Determine the [X, Y] coordinate at the center of the cell enclosing the given text.  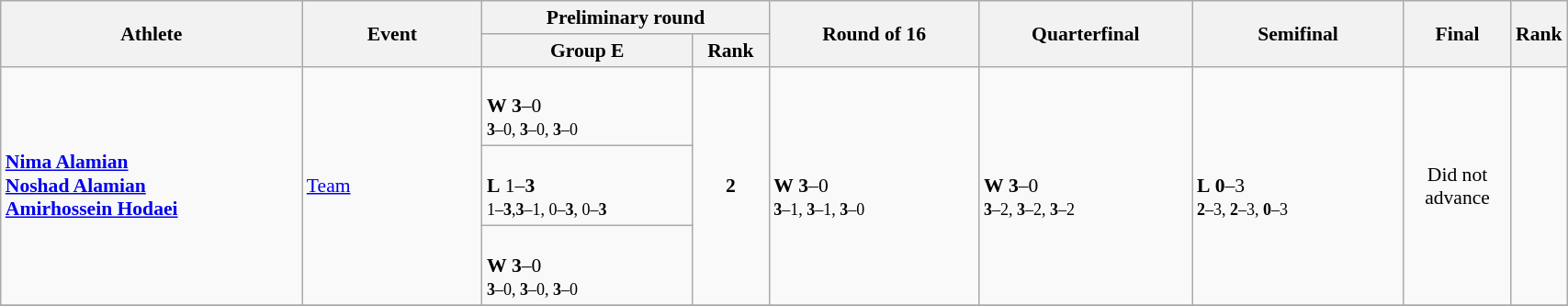
Event [392, 33]
Athlete [152, 33]
L 1–31–3,3–1, 0–3, 0–3 [588, 186]
Preliminary round [626, 17]
Semifinal [1298, 33]
Nima AlamianNoshad AlamianAmirhossein Hodaei [152, 186]
Group E [588, 51]
W 3–03–2, 3–2, 3–2 [1086, 186]
W 3–03–1, 3–1, 3–0 [874, 186]
Team [392, 186]
Quarterfinal [1086, 33]
2 [730, 186]
Final [1457, 33]
Did not advance [1457, 186]
Round of 16 [874, 33]
L 0–32–3, 2–3, 0–3 [1298, 186]
